Pinpoint the cell where the given text exists, returning its (x, y) midpoint coordinate. 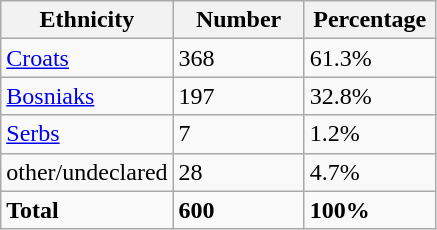
Croats (87, 58)
Ethnicity (87, 20)
61.3% (370, 58)
32.8% (370, 96)
other/undeclared (87, 172)
368 (238, 58)
Percentage (370, 20)
4.7% (370, 172)
197 (238, 96)
Number (238, 20)
Bosniaks (87, 96)
Serbs (87, 134)
28 (238, 172)
7 (238, 134)
1.2% (370, 134)
600 (238, 210)
100% (370, 210)
Total (87, 210)
